From the cell containing the given text, extract its center point as (x, y) coordinate. 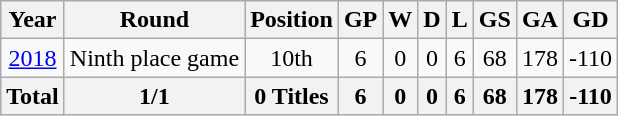
GS (494, 20)
1/1 (154, 96)
2018 (33, 58)
Year (33, 20)
GD (590, 20)
L (460, 20)
Round (154, 20)
W (400, 20)
10th (292, 58)
GA (540, 20)
Position (292, 20)
D (432, 20)
GP (360, 20)
Total (33, 96)
0 Titles (292, 96)
Ninth place game (154, 58)
